Identify which cell holds the provided text, then report its [x, y] central coordinate. 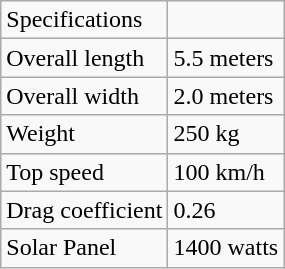
Overall width [84, 96]
Top speed [84, 172]
Drag coefficient [84, 210]
100 km/h [226, 172]
Solar Panel [84, 248]
2.0 meters [226, 96]
Weight [84, 134]
0.26 [226, 210]
Specifications [84, 20]
Overall length [84, 58]
1400 watts [226, 248]
5.5 meters [226, 58]
250 kg [226, 134]
